For the text-containing cell, return its midpoint in [X, Y] coordinate format. 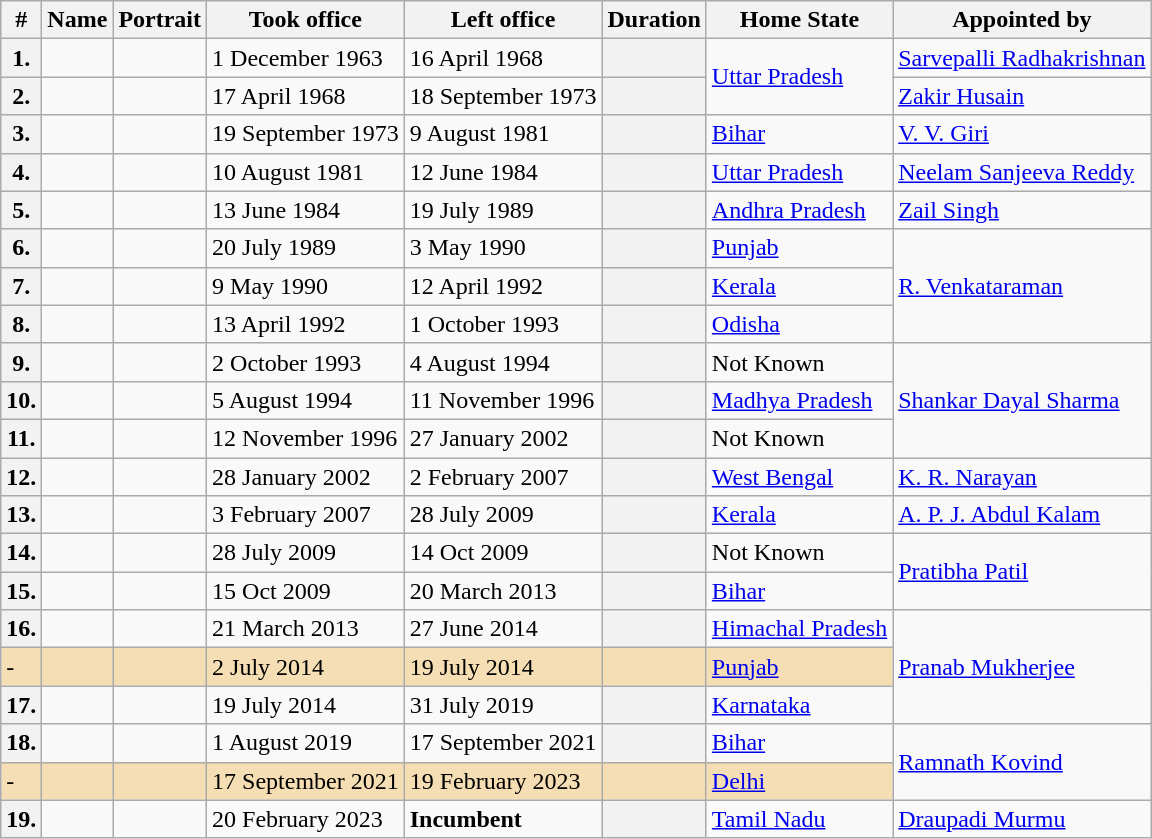
16. [22, 629]
A. P. J. Abdul Kalam [1022, 515]
Portrait [160, 20]
19 February 2023 [503, 781]
Karnataka [799, 705]
16 April 1968 [503, 58]
Zakir Husain [1022, 96]
Left office [503, 20]
11 November 1996 [503, 400]
17 April 1968 [306, 96]
28 January 2002 [306, 477]
9. [22, 362]
1 October 1993 [503, 324]
31 July 2019 [503, 705]
13. [22, 515]
Incumbent [503, 819]
Shankar Dayal Sharma [1022, 400]
19 September 1973 [306, 134]
Andhra Pradesh [799, 210]
1. [22, 58]
15. [22, 591]
27 June 2014 [503, 629]
Madhya Pradesh [799, 400]
Zail Singh [1022, 210]
10 August 1981 [306, 172]
Took office [306, 20]
14 Oct 2009 [503, 553]
9 August 1981 [503, 134]
8. [22, 324]
1 December 1963 [306, 58]
14. [22, 553]
2 February 2007 [503, 477]
Sarvepalli Radhakrishnan [1022, 58]
20 March 2013 [503, 591]
12 April 1992 [503, 286]
19 July 1989 [503, 210]
20 July 1989 [306, 248]
Appointed by [1022, 20]
R. Venkataraman [1022, 286]
2 October 1993 [306, 362]
2. [22, 96]
5. [22, 210]
K. R. Narayan [1022, 477]
11. [22, 438]
2 July 2014 [306, 667]
4 August 1994 [503, 362]
13 June 1984 [306, 210]
3 February 2007 [306, 515]
Name [78, 20]
9 May 1990 [306, 286]
Pratibha Patil [1022, 572]
Home State [799, 20]
4. [22, 172]
Ramnath Kovind [1022, 762]
Pranab Mukherjee [1022, 667]
20 February 2023 [306, 819]
# [22, 20]
12. [22, 477]
27 January 2002 [503, 438]
Draupadi Murmu [1022, 819]
West Bengal [799, 477]
Himachal Pradesh [799, 629]
15 Oct 2009 [306, 591]
Tamil Nadu [799, 819]
6. [22, 248]
3. [22, 134]
19. [22, 819]
1 August 2019 [306, 743]
Neelam Sanjeeva Reddy [1022, 172]
Delhi [799, 781]
Duration [654, 20]
V. V. Giri [1022, 134]
Odisha [799, 324]
21 March 2013 [306, 629]
18. [22, 743]
13 April 1992 [306, 324]
10. [22, 400]
12 June 1984 [503, 172]
7. [22, 286]
17. [22, 705]
12 November 1996 [306, 438]
18 September 1973 [503, 96]
3 May 1990 [503, 248]
5 August 1994 [306, 400]
